Scan for the cell matching the given text and deliver its [x, y] coordinate at center. 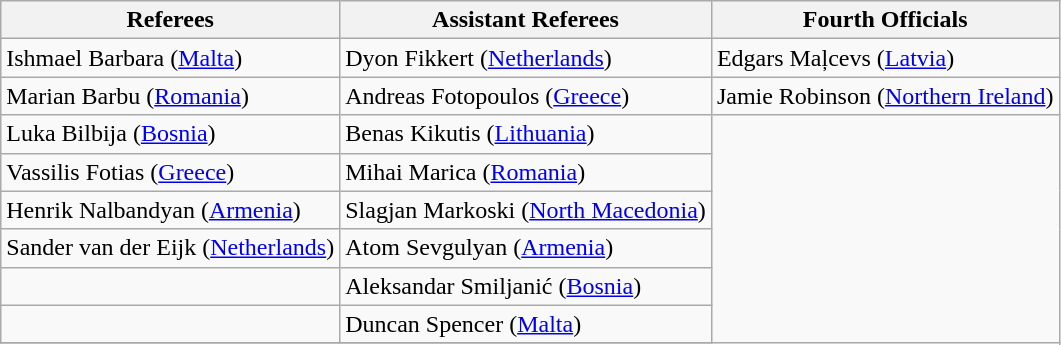
Marian Barbu (Romania) [170, 96]
Mihai Marica (Romania) [526, 172]
Assistant Referees [526, 20]
Vassilis Fotias (Greece) [170, 172]
Dyon Fikkert (Netherlands) [526, 58]
Duncan Spencer (Malta) [526, 324]
Andreas Fotopoulos (Greece) [526, 96]
Henrik Nalbandyan (Armenia) [170, 210]
Slagjan Markoski (North Macedonia) [526, 210]
Edgars Maļcevs (Latvia) [885, 58]
Atom Sevgulyan (Armenia) [526, 248]
Ishmael Barbara (Malta) [170, 58]
Fourth Officials [885, 20]
Sander van der Eijk (Netherlands) [170, 248]
Aleksandar Smiljanić (Bosnia) [526, 286]
Benas Kikutis (Lithuania) [526, 134]
Jamie Robinson (Northern Ireland) [885, 96]
Referees [170, 20]
Luka Bilbija (Bosnia) [170, 134]
